Scan for the cell matching the given text and deliver its (X, Y) coordinate at center. 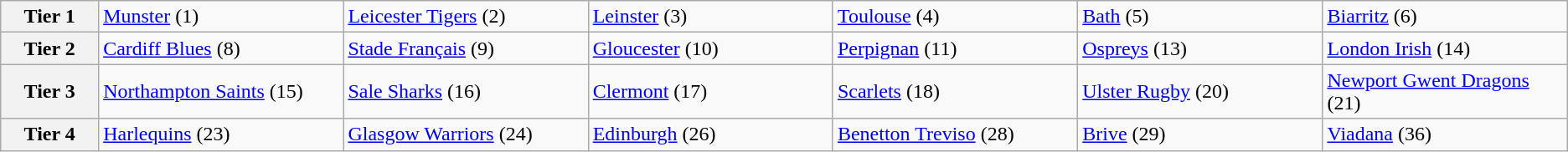
Biarritz (6) (1445, 17)
Cardiff Blues (8) (221, 48)
Stade Français (9) (466, 48)
Viadana (36) (1445, 134)
Leinster (3) (710, 17)
Toulouse (4) (955, 17)
Leicester Tigers (2) (466, 17)
Perpignan (11) (955, 48)
Tier 4 (50, 134)
Gloucester (10) (710, 48)
Northampton Saints (15) (221, 92)
Ulster Rugby (20) (1200, 92)
London Irish (14) (1445, 48)
Munster (1) (221, 17)
Tier 3 (50, 92)
Brive (29) (1200, 134)
Benetton Treviso (28) (955, 134)
Tier 2 (50, 48)
Tier 1 (50, 17)
Glasgow Warriors (24) (466, 134)
Bath (5) (1200, 17)
Newport Gwent Dragons (21) (1445, 92)
Scarlets (18) (955, 92)
Ospreys (13) (1200, 48)
Edinburgh (26) (710, 134)
Sale Sharks (16) (466, 92)
Harlequins (23) (221, 134)
Clermont (17) (710, 92)
